Find where the given text appears and provide that cell's center as (X, Y) coordinate. 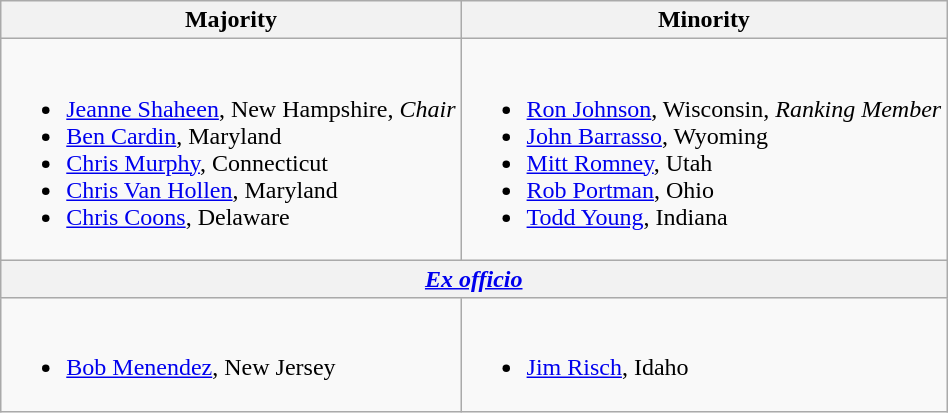
Ex officio (474, 279)
Jeanne Shaheen, New Hampshire, ChairBen Cardin, MarylandChris Murphy, ConnecticutChris Van Hollen, MarylandChris Coons, Delaware (231, 150)
Bob Menendez, New Jersey (231, 354)
Ron Johnson, Wisconsin, Ranking MemberJohn Barrasso, WyomingMitt Romney, UtahRob Portman, OhioTodd Young, Indiana (704, 150)
Jim Risch, Idaho (704, 354)
Majority (231, 20)
Minority (704, 20)
